Extract the [X, Y] coordinate from the center of the cell holding the provided text.  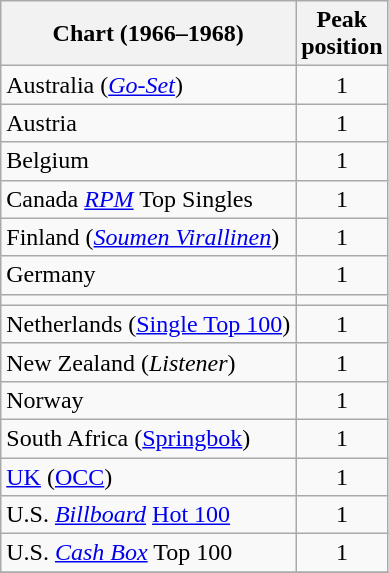
Australia (Go-Set) [148, 85]
Norway [148, 400]
U.S. Cash Box Top 100 [148, 553]
Chart (1966–1968) [148, 34]
South Africa (Springbok) [148, 438]
Belgium [148, 161]
U.S. Billboard Hot 100 [148, 515]
Peakposition [342, 34]
New Zealand (Listener) [148, 362]
UK (OCC) [148, 477]
Finland (Soumen Virallinen) [148, 237]
Canada RPM Top Singles [148, 199]
Austria [148, 123]
Germany [148, 275]
Netherlands (Single Top 100) [148, 324]
